From the cell containing the given text, extract its center point as (x, y) coordinate. 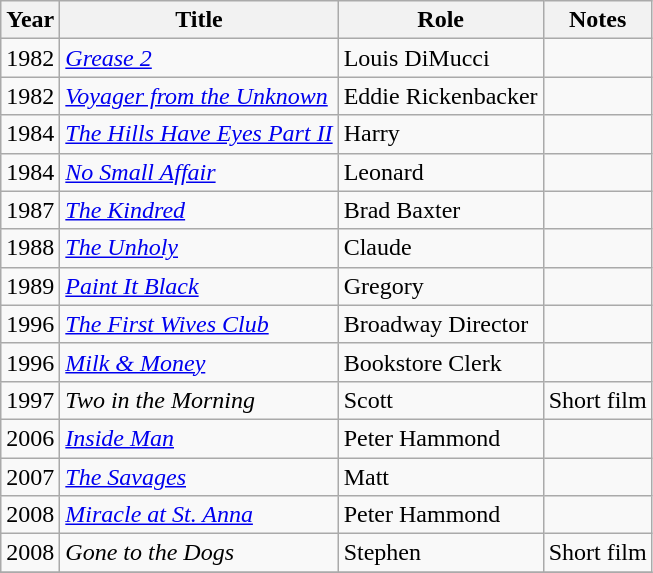
Leonard (440, 172)
The Unholy (199, 248)
Brad Baxter (440, 210)
1989 (30, 286)
The First Wives Club (199, 324)
2006 (30, 438)
Bookstore Clerk (440, 362)
2007 (30, 477)
1997 (30, 400)
Inside Man (199, 438)
Title (199, 20)
Gregory (440, 286)
Grease 2 (199, 58)
Paint It Black (199, 286)
Louis DiMucci (440, 58)
Role (440, 20)
Eddie Rickenbacker (440, 96)
Scott (440, 400)
1988 (30, 248)
The Kindred (199, 210)
No Small Affair (199, 172)
1987 (30, 210)
Miracle at St. Anna (199, 515)
Voyager from the Unknown (199, 96)
The Savages (199, 477)
Matt (440, 477)
Gone to the Dogs (199, 553)
Notes (598, 20)
The Hills Have Eyes Part II (199, 134)
Milk & Money (199, 362)
Stephen (440, 553)
Claude (440, 248)
Two in the Morning (199, 400)
Year (30, 20)
Harry (440, 134)
Broadway Director (440, 324)
